Find where the given text appears and provide that cell's center as (X, Y) coordinate. 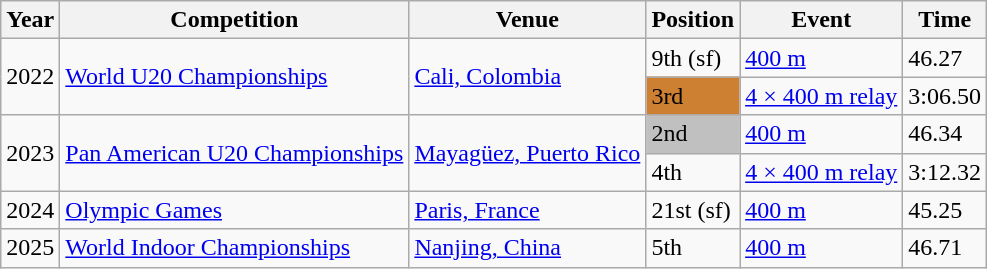
World U20 Championships (234, 77)
46.71 (945, 248)
3rd (693, 96)
Olympic Games (234, 210)
2022 (30, 77)
4th (693, 172)
Nanjing, China (528, 248)
2nd (693, 134)
3:12.32 (945, 172)
2024 (30, 210)
9th (sf) (693, 58)
5th (693, 248)
2023 (30, 153)
45.25 (945, 210)
Position (693, 20)
Year (30, 20)
Pan American U20 Championships (234, 153)
Time (945, 20)
46.27 (945, 58)
Event (822, 20)
Paris, France (528, 210)
3:06.50 (945, 96)
46.34 (945, 134)
2025 (30, 248)
World Indoor Championships (234, 248)
21st (sf) (693, 210)
Competition (234, 20)
Cali, Colombia (528, 77)
Venue (528, 20)
Mayagüez, Puerto Rico (528, 153)
